Capture the cell that displays the provided text and extract its (x, y) central coordinate. 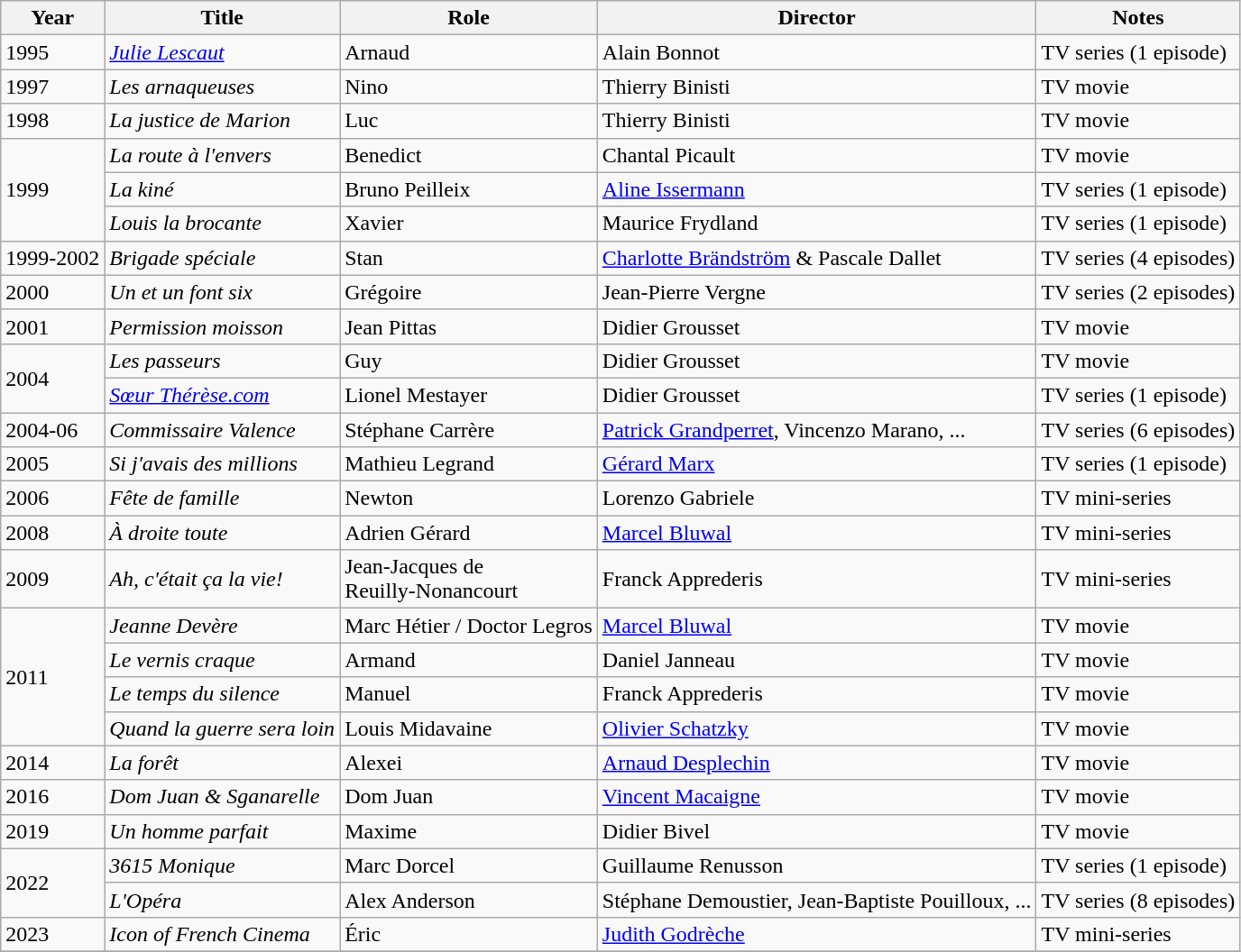
Si j'avais des millions (222, 464)
1999 (52, 189)
Arnaud Desplechin (817, 763)
La forêt (222, 763)
TV series (4 episodes) (1138, 258)
Un homme parfait (222, 831)
Guy (469, 361)
2006 (52, 499)
Lionel Mestayer (469, 395)
La kiné (222, 189)
Maurice Frydland (817, 224)
Louis la brocante (222, 224)
Éric (469, 934)
Un et un font six (222, 292)
Vincent Macaigne (817, 797)
2000 (52, 292)
Nino (469, 87)
Les arnaqueuses (222, 87)
Newton (469, 499)
Jean Pittas (469, 326)
La justice de Marion (222, 121)
1999-2002 (52, 258)
Ah, c'était ça la vie! (222, 579)
1998 (52, 121)
2001 (52, 326)
Stan (469, 258)
La route à l'envers (222, 155)
Julie Lescaut (222, 52)
Grégoire (469, 292)
2009 (52, 579)
2019 (52, 831)
Les passeurs (222, 361)
Brigade spéciale (222, 258)
Title (222, 18)
Dom Juan & Sganarelle (222, 797)
2008 (52, 533)
Patrick Grandperret, Vincenzo Marano, ... (817, 430)
TV series (6 episodes) (1138, 430)
Daniel Janneau (817, 660)
Marc Dorcel (469, 865)
2023 (52, 934)
Le vernis craque (222, 660)
Director (817, 18)
Bruno Peilleix (469, 189)
Icon of French Cinema (222, 934)
Maxime (469, 831)
Le temps du silence (222, 694)
Year (52, 18)
Manuel (469, 694)
Alexei (469, 763)
Notes (1138, 18)
Stéphane Demoustier, Jean-Baptiste Pouilloux, ... (817, 900)
Lorenzo Gabriele (817, 499)
Jean-Jacques de Reuilly-Nonancourt (469, 579)
2004-06 (52, 430)
Dom Juan (469, 797)
3615 Monique (222, 865)
Guillaume Renusson (817, 865)
Luc (469, 121)
2022 (52, 883)
Louis Midavaine (469, 728)
Quand la guerre sera loin (222, 728)
Permission moisson (222, 326)
2011 (52, 677)
2005 (52, 464)
Didier Bivel (817, 831)
Jean-Pierre Vergne (817, 292)
Role (469, 18)
Aline Issermann (817, 189)
TV series (8 episodes) (1138, 900)
Arnaud (469, 52)
Fête de famille (222, 499)
Gérard Marx (817, 464)
Armand (469, 660)
Olivier Schatzky (817, 728)
2016 (52, 797)
Commissaire Valence (222, 430)
Alain Bonnot (817, 52)
1995 (52, 52)
Chantal Picault (817, 155)
Alex Anderson (469, 900)
TV series (2 episodes) (1138, 292)
Xavier (469, 224)
Sœur Thérèse.com (222, 395)
Adrien Gérard (469, 533)
Stéphane Carrère (469, 430)
Mathieu Legrand (469, 464)
Marc Hétier / Doctor Legros (469, 626)
2014 (52, 763)
Charlotte Brändström & Pascale Dallet (817, 258)
Jeanne Devère (222, 626)
Benedict (469, 155)
Judith Godrèche (817, 934)
L'Opéra (222, 900)
À droite toute (222, 533)
2004 (52, 378)
1997 (52, 87)
